Locate the cell with the specified text and output its [X, Y] center coordinate. 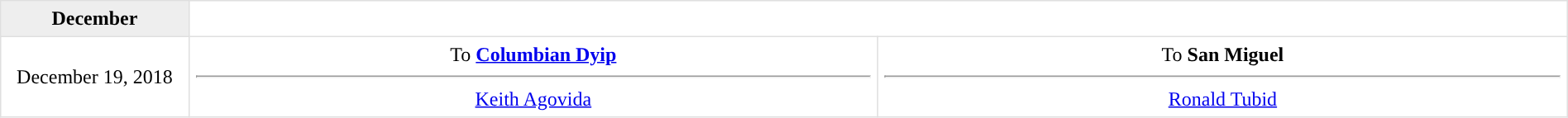
To San MiguelRonald Tubid [1223, 77]
December [94, 19]
December 19, 2018 [94, 77]
To Columbian DyipKeith Agovida [533, 77]
